Find where the given text appears and provide that cell's center as [x, y] coordinate. 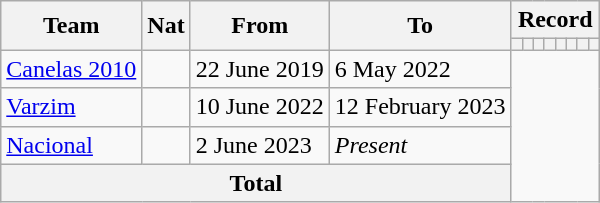
Nat [166, 26]
10 June 2022 [260, 107]
Nacional [72, 145]
22 June 2019 [260, 69]
Varzim [72, 107]
To [420, 26]
Team [72, 26]
From [260, 26]
Total [256, 183]
Present [420, 145]
2 June 2023 [260, 145]
Record [555, 20]
Canelas 2010 [72, 69]
12 February 2023 [420, 107]
6 May 2022 [420, 69]
